For the text-containing cell, return its midpoint in (X, Y) coordinate format. 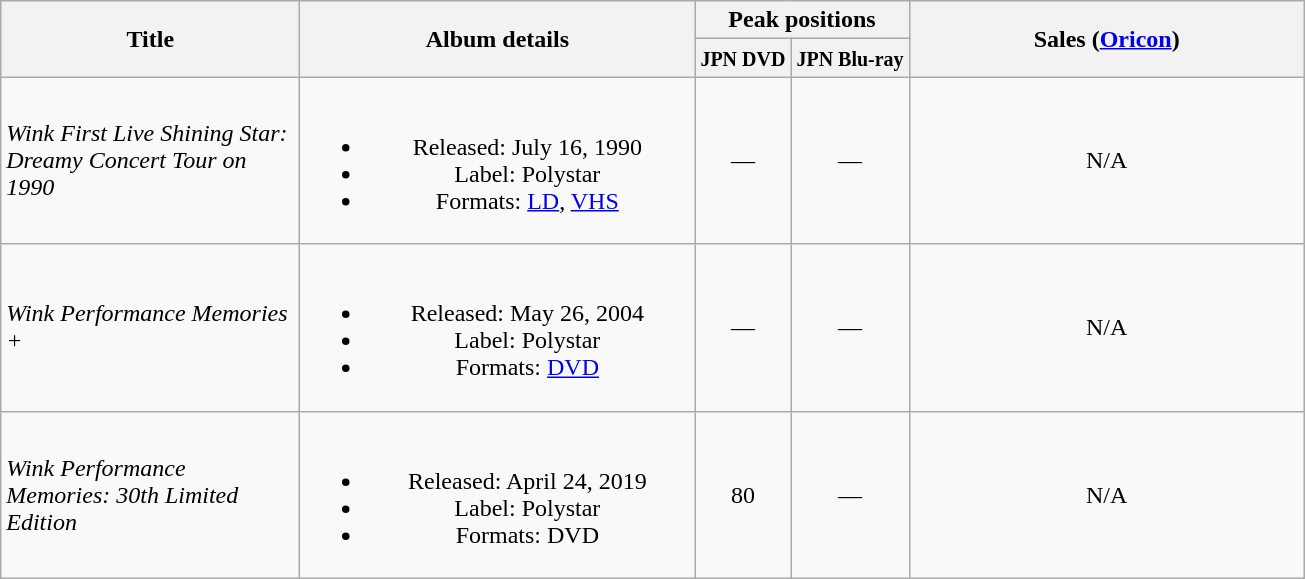
JPN DVD (743, 58)
Album details (498, 39)
Released: April 24, 2019Label: PolystarFormats: DVD (498, 494)
Wink First Live Shining Star: Dreamy Concert Tour on 1990 (150, 160)
Sales (Oricon) (1106, 39)
Wink Performance Memories: 30th Limited Edition (150, 494)
JPN Blu-ray (850, 58)
Title (150, 39)
Wink Performance Memories + (150, 328)
Peak positions (802, 20)
Released: July 16, 1990Label: PolystarFormats: LD, VHS (498, 160)
80 (743, 494)
Released: May 26, 2004Label: PolystarFormats: DVD (498, 328)
